Provide the (X, Y) coordinate of the cell's center where the given text is located.  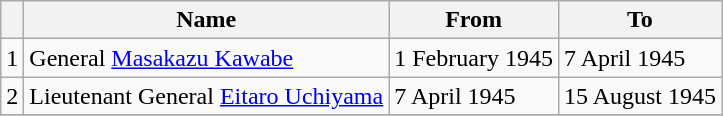
1 (12, 58)
2 (12, 96)
From (474, 20)
Lieutenant General Eitaro Uchiyama (206, 96)
General Masakazu Kawabe (206, 58)
To (640, 20)
15 August 1945 (640, 96)
Name (206, 20)
1 February 1945 (474, 58)
